Provide the (x, y) coordinate of the cell's center where the given text is located.  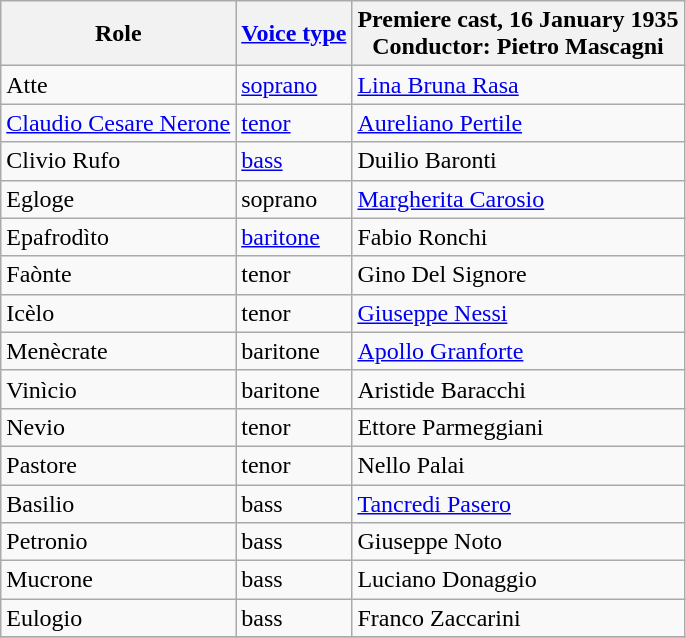
Petronio (118, 542)
Giuseppe Nessi (518, 313)
Apollo Granforte (518, 351)
Voice type (294, 34)
Eulogio (118, 618)
Ettore Parmeggiani (518, 427)
Clivio Rufo (118, 161)
Margherita Carosio (518, 199)
Duilio Baronti (518, 161)
Aureliano Pertile (518, 123)
Franco Zaccarini (518, 618)
Vinìcio (118, 389)
Faònte (118, 275)
Epafrodìto (118, 237)
Premiere cast, 16 January 1935Conductor: Pietro Mascagni (518, 34)
Luciano Donaggio (518, 580)
Tancredi Pasero (518, 503)
Giuseppe Noto (518, 542)
Gino Del Signore (518, 275)
Mucrone (118, 580)
Menècrate (118, 351)
Fabio Ronchi (518, 237)
Basilio (118, 503)
Role (118, 34)
Egloge (118, 199)
Aristide Baracchi (518, 389)
Atte (118, 85)
Nello Palai (518, 465)
Pastore (118, 465)
Nevio (118, 427)
Icèlo (118, 313)
Lina Bruna Rasa (518, 85)
Claudio Cesare Nerone (118, 123)
